From the cell containing the given text, extract its center point as [X, Y] coordinate. 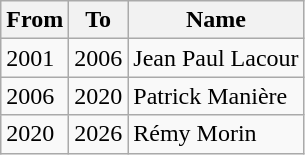
Rémy Morin [216, 134]
2001 [35, 58]
From [35, 20]
Jean Paul Lacour [216, 58]
Name [216, 20]
2026 [98, 134]
To [98, 20]
Patrick Manière [216, 96]
